Detect which cell encompasses the target text, then output its [X, Y] center coordinate. 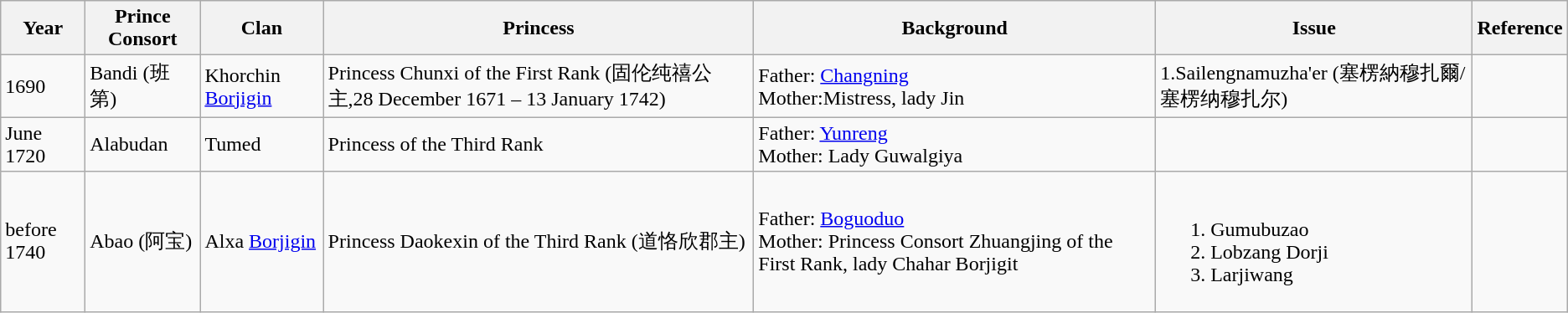
Father: YunrengMother: Lady Guwalgiya [955, 144]
Princess of the Third Rank [539, 144]
Clan [261, 28]
Princess Daokexin of the Third Rank (道恪欣郡主) [539, 241]
June 1720 [44, 144]
Princess Chunxi of the First Rank (固伦纯禧公主,28 December 1671 – 13 January 1742) [539, 86]
Alabudan [142, 144]
Background [955, 28]
before 1740 [44, 241]
Khorchin Borjigin [261, 86]
Prince Consort [142, 28]
Reference [1519, 28]
Year [44, 28]
Abao (阿宝) [142, 241]
Issue [1314, 28]
Father: BoguoduoMother: Princess Consort Zhuangjing of the First Rank, lady Chahar Borjigit [955, 241]
Princess [539, 28]
1.Sailengnamuzha'er (塞楞納穆扎爾/塞楞纳穆扎尔) [1314, 86]
Alxa Borjigin [261, 241]
Father: ChangningMother:Mistress, lady Jin [955, 86]
Tumed [261, 144]
Bandi (班第) [142, 86]
GumubuzaoLobzang DorjiLarjiwang [1314, 241]
1690 [44, 86]
